Determine the (X, Y) coordinate at the center of the cell enclosing the given text.  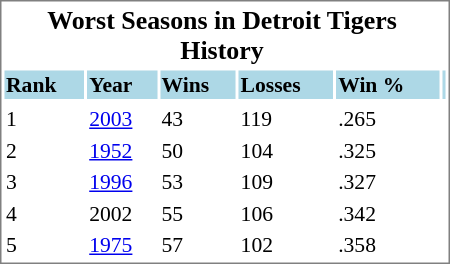
.325 (388, 150)
55 (198, 214)
1975 (122, 245)
.265 (388, 119)
Worst Seasons in Detroit Tigers History (222, 36)
106 (286, 214)
57 (198, 245)
Win % (388, 84)
.327 (388, 182)
Wins (198, 84)
3 (44, 182)
Year (122, 84)
.358 (388, 245)
2002 (122, 214)
109 (286, 182)
43 (198, 119)
2 (44, 150)
104 (286, 150)
119 (286, 119)
Rank (44, 84)
5 (44, 245)
1 (44, 119)
.342 (388, 214)
1996 (122, 182)
2003 (122, 119)
Losses (286, 84)
50 (198, 150)
1952 (122, 150)
53 (198, 182)
102 (286, 245)
4 (44, 214)
